Detect which cell encompasses the target text, then output its (X, Y) center coordinate. 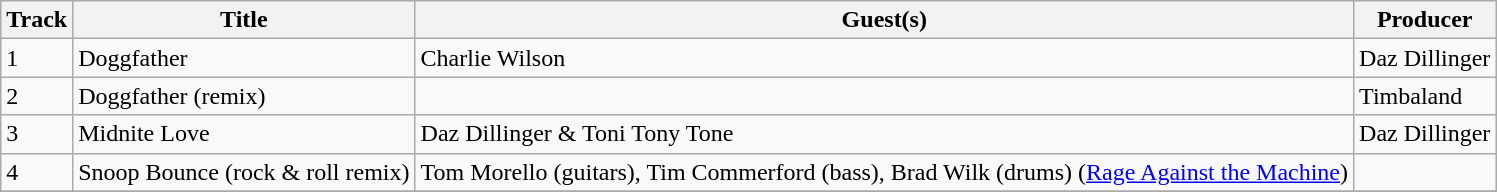
Title (244, 20)
1 (37, 58)
Guest(s) (884, 20)
3 (37, 134)
Midnite Love (244, 134)
4 (37, 172)
2 (37, 96)
Producer (1425, 20)
Tom Morello (guitars), Tim Commerford (bass), Brad Wilk (drums) (Rage Against the Machine) (884, 172)
Doggfather (remix) (244, 96)
Doggfather (244, 58)
Track (37, 20)
Snoop Bounce (rock & roll remix) (244, 172)
Daz Dillinger & Toni Tony Tone (884, 134)
Charlie Wilson (884, 58)
Timbaland (1425, 96)
